Return (X, Y) of the center of cell containing provided text 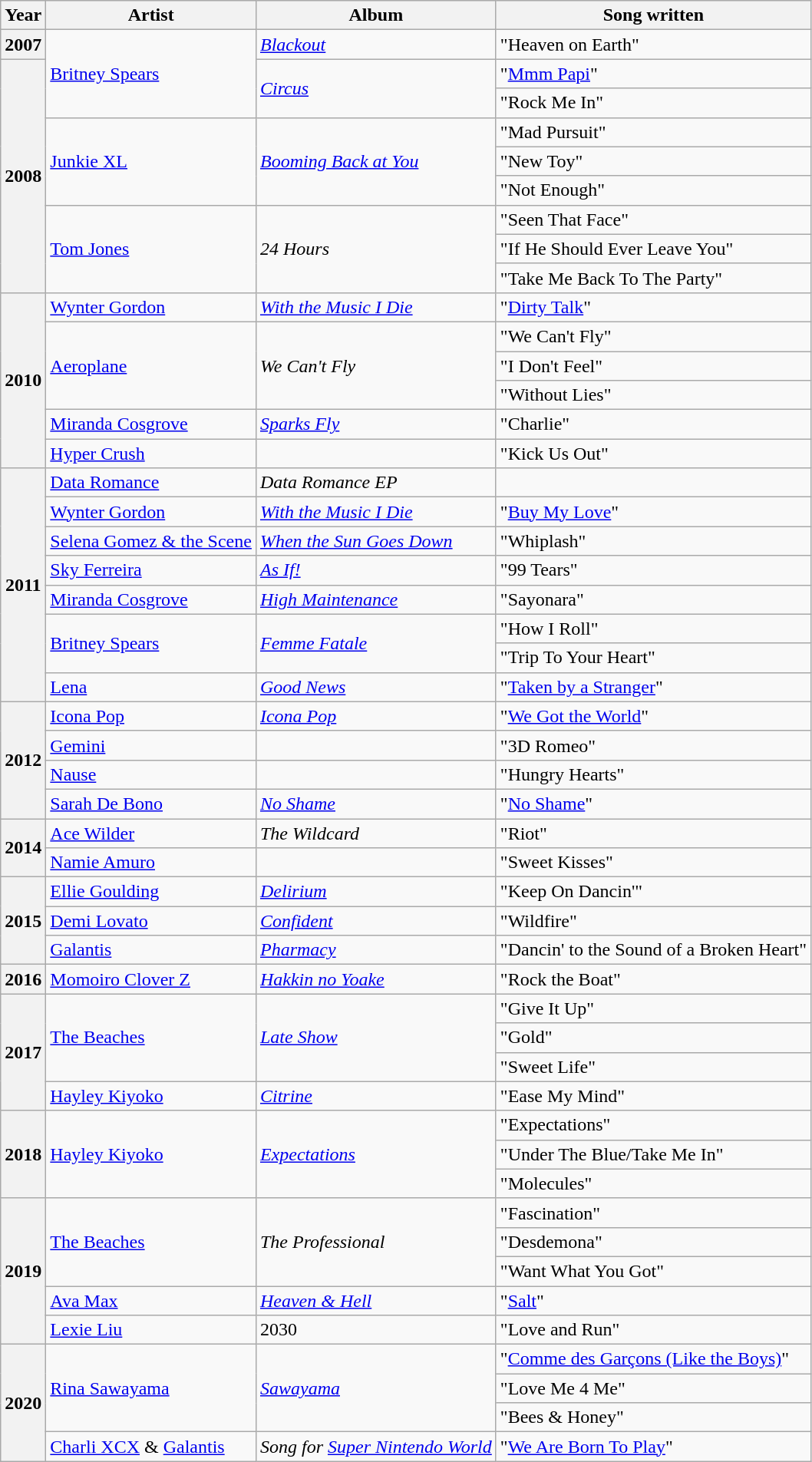
Booming Back at You (376, 161)
Nause (151, 774)
Song written (653, 15)
"Not Enough" (653, 190)
Sarah De Bono (151, 804)
Song for Super Nintendo World (376, 1447)
Ellie Goulding (151, 892)
Album (376, 15)
"Comme des Garçons (Like the Boys)" (653, 1359)
"Keep On Dancin'" (653, 892)
"Whiplash" (653, 541)
2010 (23, 380)
2018 (23, 1154)
"Without Lies" (653, 395)
2012 (23, 760)
Namie Amuro (151, 863)
"Charlie" (653, 424)
2030 (376, 1330)
2019 (23, 1271)
"Rock Me In" (653, 103)
Rina Sawayama (151, 1388)
Pharmacy (376, 950)
"Expectations" (653, 1125)
2015 (23, 921)
Data Romance (151, 483)
Sky Ferreira (151, 570)
"We Can't Fly" (653, 336)
Citrine (376, 1096)
Artist (151, 15)
Aeroplane (151, 365)
As If! (376, 570)
2014 (23, 847)
Ace Wilder (151, 833)
"99 Tears" (653, 570)
Femme Fatale (376, 643)
Expectations (376, 1154)
"Seen That Face" (653, 219)
"Bees & Honey" (653, 1417)
"Dirty Talk" (653, 307)
Charli XCX & Galantis (151, 1447)
"No Shame" (653, 804)
Hakkin no Yoake (376, 979)
2016 (23, 979)
"Under The Blue/Take Me In" (653, 1154)
"Wildfire" (653, 921)
"Mmm Papi" (653, 74)
"Dancin' to the Sound of a Broken Heart" (653, 950)
"Trip To Your Heart" (653, 658)
We Can't Fly (376, 365)
Late Show (376, 1038)
"Hungry Hearts" (653, 774)
2008 (23, 176)
"Take Me Back To The Party" (653, 278)
High Maintenance (376, 599)
Circus (376, 88)
Gemini (151, 745)
When the Sun Goes Down (376, 541)
"Desdemona" (653, 1242)
Good News (376, 687)
"Buy My Love" (653, 512)
"Sweet Kisses" (653, 863)
"Sayonara" (653, 599)
"How I Roll" (653, 629)
"Heaven on Earth" (653, 45)
2017 (23, 1052)
"Sweet Life" (653, 1067)
Junkie XL (151, 161)
"Ease My Mind" (653, 1096)
Heaven & Hell (376, 1301)
"Gold" (653, 1038)
The Professional (376, 1242)
Lena (151, 687)
2007 (23, 45)
Demi Lovato (151, 921)
Selena Gomez & the Scene (151, 541)
"Salt" (653, 1301)
"If He Should Ever Leave You" (653, 249)
Blackout (376, 45)
Sawayama (376, 1388)
The Wildcard (376, 833)
"3D Romeo" (653, 745)
"Molecules" (653, 1183)
Hyper Crush (151, 454)
Delirium (376, 892)
"We Are Born To Play" (653, 1447)
Confident (376, 921)
2020 (23, 1403)
Tom Jones (151, 249)
"Want What You Got" (653, 1271)
"Fascination" (653, 1213)
"Taken by a Stranger" (653, 687)
Lexie Liu (151, 1330)
Ava Max (151, 1301)
"New Toy" (653, 161)
Galantis (151, 950)
"Rock the Boat" (653, 979)
2011 (23, 585)
"We Got the World" (653, 716)
Sparks Fly (376, 424)
Data Romance EP (376, 483)
Momoiro Clover Z (151, 979)
24 Hours (376, 249)
"Give It Up" (653, 1008)
"Mad Pursuit" (653, 132)
"I Don't Feel" (653, 366)
No Shame (376, 804)
"Love Me 4 Me" (653, 1388)
"Kick Us Out" (653, 454)
"Riot" (653, 833)
"Love and Run" (653, 1330)
Year (23, 15)
